Search for the cell housing the specified text and yield its (X, Y) center coordinate. 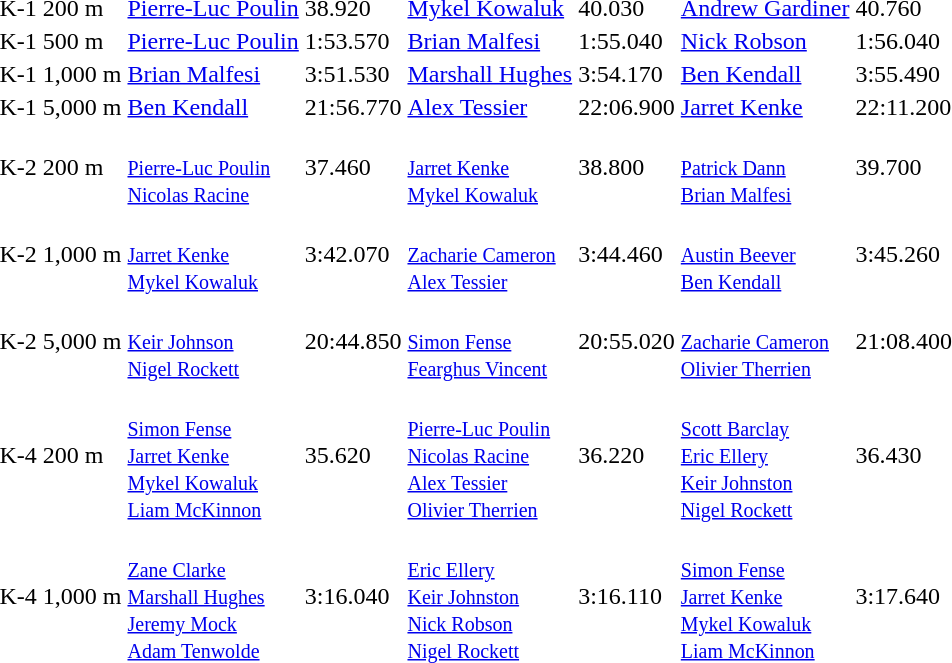
Zacharie CameronAlex Tessier (490, 254)
Nick Robson (765, 41)
1:55.040 (627, 41)
36.220 (627, 455)
3:54.170 (627, 74)
1:53.570 (353, 41)
Marshall Hughes (490, 74)
Alex Tessier (490, 107)
20:55.020 (627, 341)
Patrick DannBrian Malfesi (765, 167)
38.800 (627, 167)
Pierre-Luc PoulinNicolas Racine (213, 167)
Austin BeeverBen Kendall (765, 254)
Pierre-Luc PoulinNicolas RacineAlex TessierOlivier Therrien (490, 455)
22:06.900 (627, 107)
3:51.530 (353, 74)
21:56.770 (353, 107)
Simon FenseFearghus Vincent (490, 341)
Pierre-Luc Poulin (213, 41)
Zacharie Cameron Olivier Therrien (765, 341)
Simon FenseJarret KenkeMykel KowalukLiam McKinnon (213, 455)
3:42.070 (353, 254)
Scott BarclayEric ElleryKeir JohnstonNigel Rockett (765, 455)
Jarret Kenke (765, 107)
20:44.850 (353, 341)
35.620 (353, 455)
Keir JohnsonNigel Rockett (213, 341)
3:44.460 (627, 254)
37.460 (353, 167)
